Scan for the cell matching the given text and deliver its (X, Y) coordinate at center. 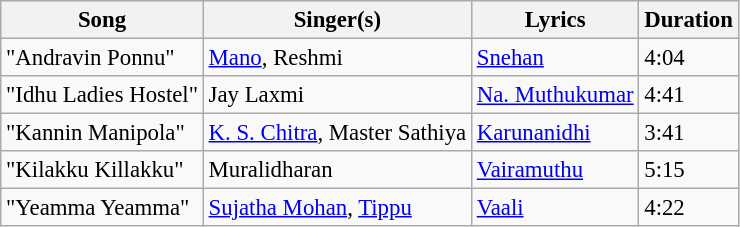
5:15 (688, 170)
4:04 (688, 58)
4:41 (688, 95)
4:22 (688, 208)
Vaali (555, 208)
K. S. Chitra, Master Sathiya (337, 133)
Lyrics (555, 20)
Vairamuthu (555, 170)
Mano, Reshmi (337, 58)
Jay Laxmi (337, 95)
3:41 (688, 133)
Na. Muthukumar (555, 95)
Duration (688, 20)
Karunanidhi (555, 133)
Singer(s) (337, 20)
"Idhu Ladies Hostel" (102, 95)
Snehan (555, 58)
"Kilakku Killakku" (102, 170)
Sujatha Mohan, Tippu (337, 208)
"Yeamma Yeamma" (102, 208)
"Kannin Manipola" (102, 133)
"Andravin Ponnu" (102, 58)
Song (102, 20)
Muralidharan (337, 170)
